For the text-containing cell, return its midpoint in [X, Y] coordinate format. 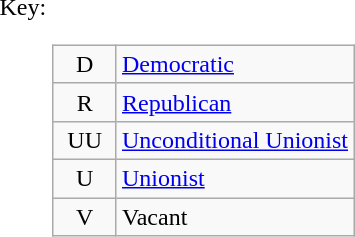
Unionist [234, 178]
V [85, 217]
Unconditional Unionist [234, 140]
Vacant [234, 217]
R [85, 102]
U [85, 178]
D [85, 64]
Republican [234, 102]
Democratic [234, 64]
UU [85, 140]
